From the cell containing the given text, extract its center point as (x, y) coordinate. 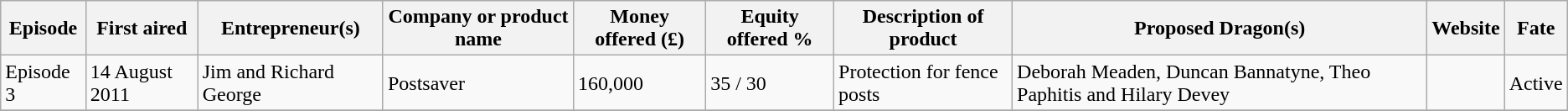
Proposed Dragon(s) (1220, 29)
Website (1466, 29)
Postsaver (477, 82)
Episode 3 (44, 82)
Protection for fence posts (923, 82)
14 August 2011 (142, 82)
Deborah Meaden, Duncan Bannatyne, Theo Paphitis and Hilary Devey (1220, 82)
160,000 (639, 82)
First aired (142, 29)
Description of product (923, 29)
Money offered (£) (639, 29)
Fate (1536, 29)
Entrepreneur(s) (290, 29)
Equity offered % (771, 29)
35 / 30 (771, 82)
Company or product name (477, 29)
Episode (44, 29)
Active (1536, 82)
Jim and Richard George (290, 82)
